Locate the cell with the specified text and output its (X, Y) center coordinate. 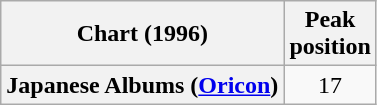
Chart (1996) (142, 34)
17 (330, 85)
Peakposition (330, 34)
Japanese Albums (Oricon) (142, 85)
